Locate the cell with the specified text and output its [X, Y] center coordinate. 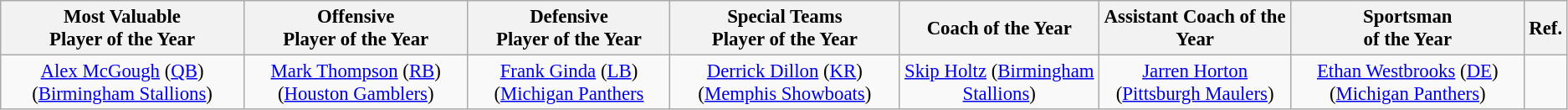
OffensivePlayer of the Year [356, 29]
Jarren Horton (Pittsburgh Maulers) [1195, 82]
Most ValuablePlayer of the Year [122, 29]
Frank Ginda (LB) (Michigan Panthers [569, 82]
Sportsmanof the Year [1407, 29]
Alex McGough (QB) (Birmingham Stallions) [122, 82]
Skip Holtz (Birmingham Stallions) [999, 82]
Coach of the Year [999, 29]
Assistant Coach of the Year [1195, 29]
Mark Thompson (RB) (Houston Gamblers) [356, 82]
DefensivePlayer of the Year [569, 29]
Derrick Dillon (KR) (Memphis Showboats) [785, 82]
Ethan Westbrooks (DE) (Michigan Panthers) [1407, 82]
Special TeamsPlayer of the Year [785, 29]
Ref. [1546, 29]
